Provide the [x, y] coordinate of the cell's center where the given text is located.  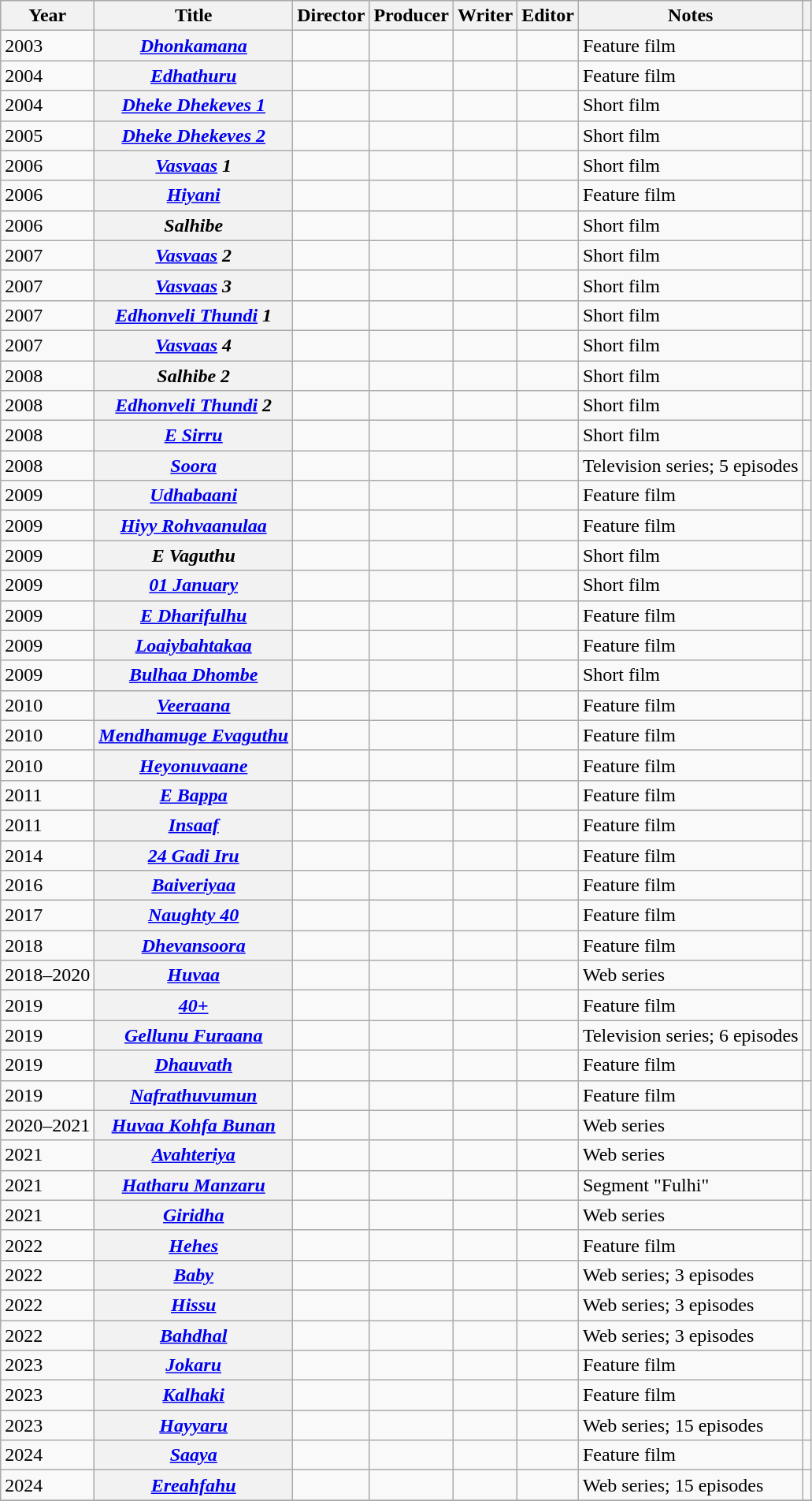
Salhibe 2 [194, 376]
Year [47, 16]
Hissu [194, 1305]
Television series; 5 episodes [690, 466]
2018 [47, 946]
Giridha [194, 1215]
2014 [47, 855]
Hayyaru [194, 1425]
Mendhamuge Evaguthu [194, 735]
Dhauvath [194, 1065]
Director [331, 16]
Vasvaas 2 [194, 255]
2016 [47, 886]
Edhathuru [194, 76]
E Sirru [194, 436]
Vasvaas 3 [194, 285]
2017 [47, 916]
40+ [194, 1005]
Producer [411, 16]
Hiyy Rohvaanulaa [194, 526]
Udhabaani [194, 496]
Ereahfahu [194, 1485]
Naughty 40 [194, 916]
Dheke Dhekeves 2 [194, 136]
Dhevansoora [194, 946]
Hatharu Manzaru [194, 1185]
Soora [194, 466]
2003 [47, 46]
01 January [194, 585]
Bulhaa Dhombe [194, 675]
Avahteriya [194, 1155]
Hehes [194, 1245]
Edhonveli Thundi 1 [194, 315]
Loaiybahtakaa [194, 645]
Notes [690, 16]
Huvaa [194, 975]
Kalhaki [194, 1395]
Saaya [194, 1455]
Edhonveli Thundi 2 [194, 406]
Bahdhal [194, 1336]
Baby [194, 1275]
Television series; 6 episodes [690, 1035]
24 Gadi Iru [194, 855]
Dhonkamana [194, 46]
E Dharifulhu [194, 615]
Writer [485, 16]
2018–2020 [47, 975]
2005 [47, 136]
Dheke Dhekeves 1 [194, 106]
Veeraana [194, 705]
Hiyani [194, 195]
Vasvaas 1 [194, 165]
Salhibe [194, 225]
Huvaa Kohfa Bunan [194, 1125]
Insaaf [194, 825]
Heyonuvaane [194, 765]
E Bappa [194, 795]
2020–2021 [47, 1125]
Gellunu Furaana [194, 1035]
Vasvaas 4 [194, 345]
Editor [548, 16]
Baiveriyaa [194, 886]
Jokaru [194, 1365]
E Vaguthu [194, 555]
Title [194, 16]
Segment "Fulhi" [690, 1185]
Nafrathuvumun [194, 1095]
